Determine the (X, Y) coordinate at the center of the cell enclosing the given text.  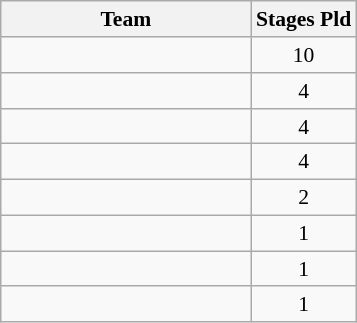
Team (126, 19)
2 (304, 197)
Stages Pld (304, 19)
10 (304, 55)
